Find where the given text appears and provide that cell's center as [x, y] coordinate. 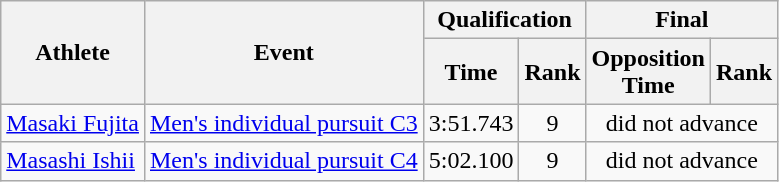
5:02.100 [471, 161]
Men's individual pursuit C4 [284, 161]
Event [284, 52]
3:51.743 [471, 123]
Masashi Ishii [73, 161]
Masaki Fujita [73, 123]
Qualification [504, 20]
Final [682, 20]
Men's individual pursuit C3 [284, 123]
OppositionTime [648, 72]
Athlete [73, 52]
Time [471, 72]
